For the text-containing cell, return its midpoint in (x, y) coordinate format. 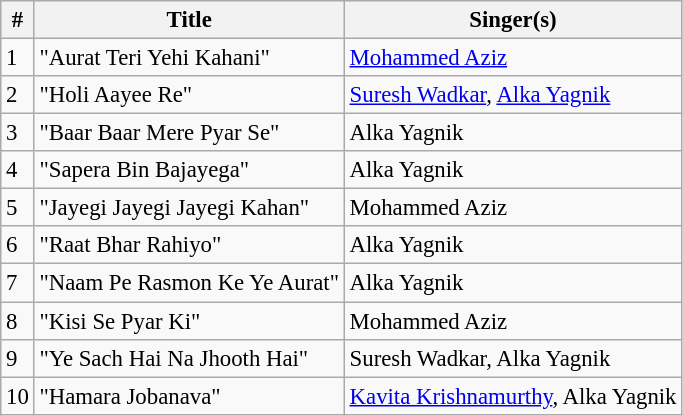
6 (18, 245)
"Raat Bhar Rahiyo" (189, 245)
"Jayegi Jayegi Jayegi Kahan" (189, 208)
4 (18, 170)
"Baar Baar Mere Pyar Se" (189, 133)
"Ye Sach Hai Na Jhooth Hai" (189, 358)
"Kisi Se Pyar Ki" (189, 321)
1 (18, 58)
Kavita Krishnamurthy, Alka Yagnik (513, 396)
"Naam Pe Rasmon Ke Ye Aurat" (189, 283)
"Sapera Bin Bajayega" (189, 170)
5 (18, 208)
7 (18, 283)
Title (189, 20)
10 (18, 396)
# (18, 20)
"Hamara Jobanava" (189, 396)
"Aurat Teri Yehi Kahani" (189, 58)
9 (18, 358)
"Holi Aayee Re" (189, 95)
2 (18, 95)
8 (18, 321)
3 (18, 133)
Singer(s) (513, 20)
